Extract the [x, y] coordinate from the center of the cell holding the provided text.  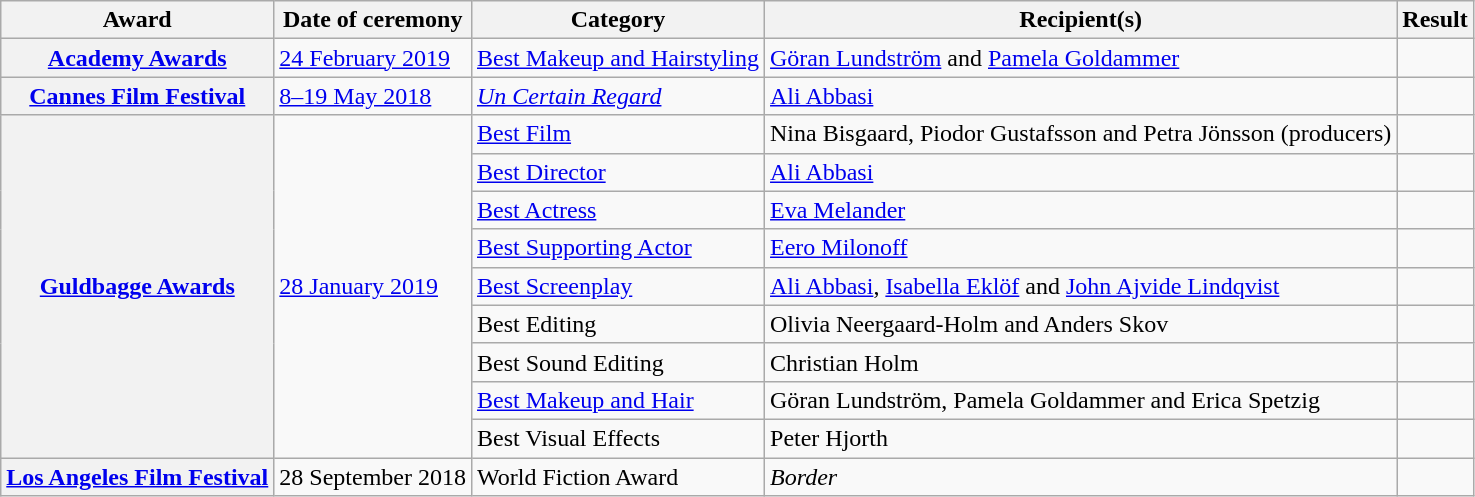
Best Supporting Actor [618, 248]
Ali Abbasi, Isabella Eklöf and John Ajvide Lindqvist [1081, 286]
Peter Hjorth [1081, 438]
Cannes Film Festival [138, 96]
Best Director [618, 172]
Date of ceremony [373, 20]
Recipient(s) [1081, 20]
Göran Lundström, Pamela Goldammer and Erica Spetzig [1081, 400]
24 February 2019 [373, 58]
Un Certain Regard [618, 96]
Nina Bisgaard, Piodor Gustafsson and Petra Jönsson (producers) [1081, 134]
28 September 2018 [373, 477]
Best Visual Effects [618, 438]
Category [618, 20]
Los Angeles Film Festival [138, 477]
Eva Melander [1081, 210]
Eero Milonoff [1081, 248]
Best Sound Editing [618, 362]
Best Editing [618, 324]
Best Actress [618, 210]
Best Makeup and Hair [618, 400]
Christian Holm [1081, 362]
Göran Lundström and Pamela Goldammer [1081, 58]
Border [1081, 477]
Guldbagge Awards [138, 286]
Best Screenplay [618, 286]
Result [1435, 20]
World Fiction Award [618, 477]
28 January 2019 [373, 286]
8–19 May 2018 [373, 96]
Best Makeup and Hairstyling [618, 58]
Award [138, 20]
Best Film [618, 134]
Academy Awards [138, 58]
Olivia Neergaard-Holm and Anders Skov [1081, 324]
